Provide the (x, y) coordinate of the cell's center where the given text is located.  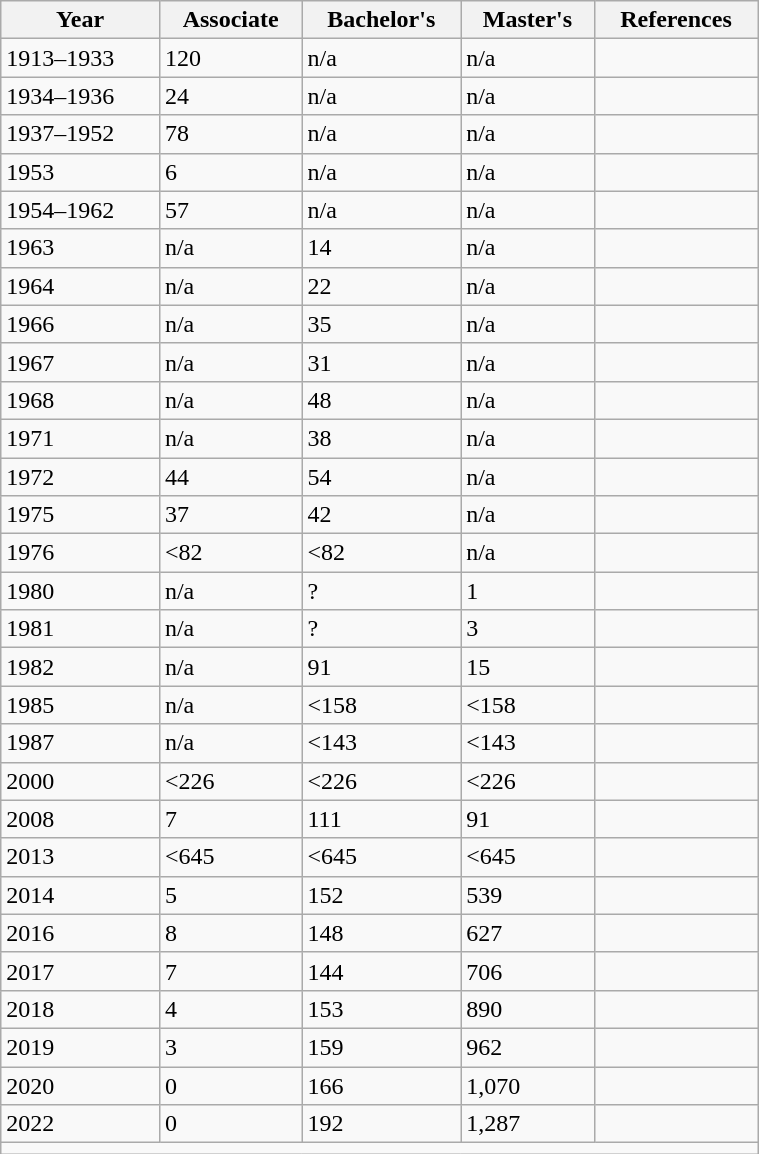
1972 (80, 477)
120 (230, 58)
37 (230, 515)
166 (382, 1085)
1,287 (528, 1124)
159 (382, 1047)
57 (230, 210)
Associate (230, 20)
2019 (80, 1047)
Year (80, 20)
6 (230, 172)
1987 (80, 743)
31 (382, 362)
78 (230, 134)
8 (230, 933)
144 (382, 971)
15 (528, 667)
22 (382, 286)
38 (382, 438)
54 (382, 477)
2022 (80, 1124)
111 (382, 819)
1975 (80, 515)
148 (382, 933)
48 (382, 400)
35 (382, 324)
1980 (80, 591)
152 (382, 895)
1954–1962 (80, 210)
1 (528, 591)
1934–1936 (80, 96)
962 (528, 1047)
706 (528, 971)
2017 (80, 971)
1913–1933 (80, 58)
2000 (80, 781)
1966 (80, 324)
2008 (80, 819)
1964 (80, 286)
1967 (80, 362)
153 (382, 1009)
1963 (80, 248)
44 (230, 477)
2016 (80, 933)
Bachelor's (382, 20)
1953 (80, 172)
Master's (528, 20)
2020 (80, 1085)
2014 (80, 895)
1937–1952 (80, 134)
2018 (80, 1009)
2013 (80, 857)
5 (230, 895)
42 (382, 515)
539 (528, 895)
192 (382, 1124)
1981 (80, 629)
1982 (80, 667)
1976 (80, 553)
627 (528, 933)
1985 (80, 705)
1968 (80, 400)
1,070 (528, 1085)
24 (230, 96)
4 (230, 1009)
References (676, 20)
14 (382, 248)
1971 (80, 438)
890 (528, 1009)
